Locate the cell with the specified text and output its [x, y] center coordinate. 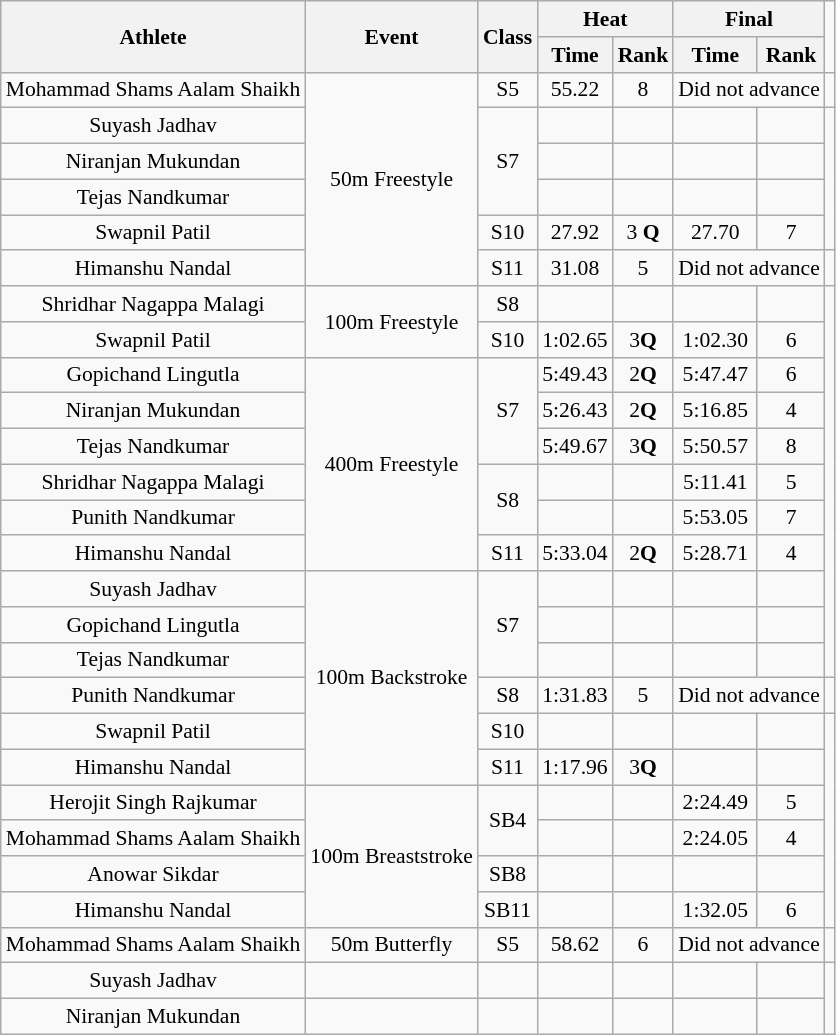
1:02.65 [574, 340]
Event [392, 36]
5:28.71 [715, 554]
Athlete [154, 36]
Class [508, 36]
Anowar Sikdar [154, 874]
5:11.41 [715, 482]
1:32.05 [715, 910]
58.62 [574, 945]
100m Freestyle [392, 322]
5:33.04 [574, 554]
5:47.47 [715, 375]
5:49.67 [574, 447]
Heat [605, 19]
1:31.83 [574, 696]
100m Backstroke [392, 678]
5:16.85 [715, 411]
27.92 [574, 233]
1:02.30 [715, 340]
SB8 [508, 874]
400m Freestyle [392, 464]
5:50.57 [715, 447]
27.70 [715, 233]
SB4 [508, 820]
5:49.43 [574, 375]
5:53.05 [715, 518]
5:26.43 [574, 411]
Final [749, 19]
31.08 [574, 269]
50m Butterfly [392, 945]
Herojit Singh Rajkumar [154, 803]
2:24.49 [715, 803]
3 Q [644, 233]
100m Breaststroke [392, 856]
55.22 [574, 90]
2:24.05 [715, 839]
SB11 [508, 910]
1:17.96 [574, 767]
50m Freestyle [392, 179]
